Provide the (x, y) coordinate of the cell's center where the given text is located.  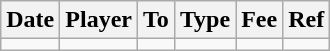
Date (30, 20)
Ref (306, 20)
Player (99, 20)
Type (204, 20)
To (156, 20)
Fee (260, 20)
